Detect which cell encompasses the target text, then output its [X, Y] center coordinate. 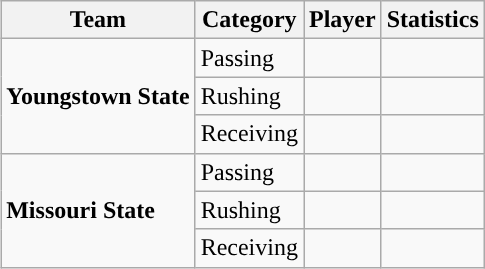
Team [98, 20]
Player [343, 20]
Statistics [432, 20]
Missouri State [98, 210]
Youngstown State [98, 96]
Category [249, 20]
